Determine the (x, y) coordinate at the center of the cell enclosing the given text.  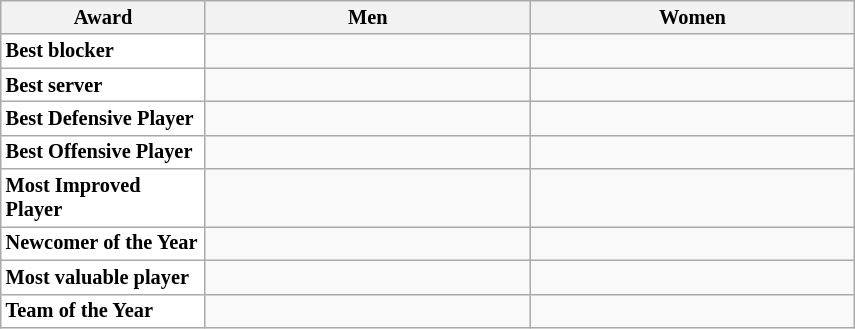
Men (368, 17)
Most valuable player (104, 277)
Best server (104, 85)
Team of the Year (104, 311)
Award (104, 17)
Newcomer of the Year (104, 243)
Most Improved Player (104, 198)
Best blocker (104, 51)
Best Offensive Player (104, 152)
Women (692, 17)
Best Defensive Player (104, 118)
